Identify which cell holds the provided text, then report its [X, Y] central coordinate. 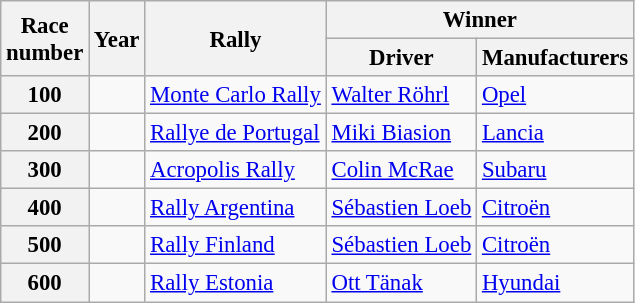
300 [45, 170]
Ott Tänak [401, 283]
Lancia [556, 133]
Opel [556, 95]
Walter Röhrl [401, 95]
Manufacturers [556, 58]
Rally Finland [236, 245]
Acropolis Rally [236, 170]
Colin McRae [401, 170]
100 [45, 95]
Rally [236, 38]
Subaru [556, 170]
Rally Argentina [236, 208]
400 [45, 208]
Rallye de Portugal [236, 133]
Rally Estonia [236, 283]
Year [117, 38]
600 [45, 283]
500 [45, 245]
Driver [401, 58]
Winner [480, 20]
Hyundai [556, 283]
Monte Carlo Rally [236, 95]
Miki Biasion [401, 133]
Racenumber [45, 38]
200 [45, 133]
